Capture the cell that displays the provided text and extract its [X, Y] central coordinate. 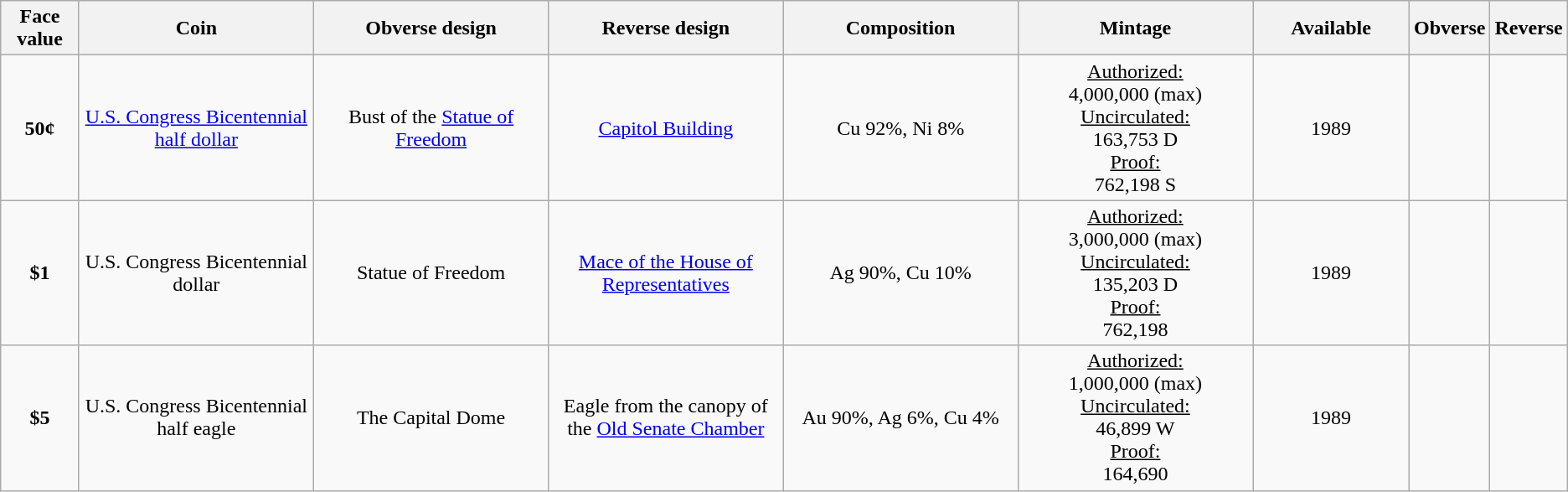
Mace of the House of Representatives [666, 273]
$1 [40, 273]
Au 90%, Ag 6%, Cu 4% [900, 417]
U.S. Congress Bicentennial dollar [196, 273]
Obverse [1450, 28]
Eagle from the canopy of the Old Senate Chamber [666, 417]
Face value [40, 28]
Reverse design [666, 28]
Available [1332, 28]
U.S. Congress Bicentennial half dollar [196, 127]
Coin [196, 28]
Composition [900, 28]
Cu 92%, Ni 8% [900, 127]
Capitol Building [666, 127]
50¢ [40, 127]
The Capital Dome [431, 417]
Ag 90%, Cu 10% [900, 273]
Reverse [1529, 28]
Authorized:4,000,000 (max)Uncirculated:163,753 DProof:762,198 S [1135, 127]
Mintage [1135, 28]
Authorized:1,000,000 (max)Uncirculated:46,899 WProof:164,690 [1135, 417]
Obverse design [431, 28]
Statue of Freedom [431, 273]
$5 [40, 417]
U.S. Congress Bicentennial half eagle [196, 417]
Bust of the Statue of Freedom [431, 127]
Authorized:3,000,000 (max)Uncirculated:135,203 DProof:762,198 [1135, 273]
